Scan for the cell matching the given text and deliver its [X, Y] coordinate at center. 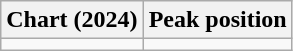
Chart (2024) [72, 20]
Peak position [218, 20]
